Return [X, Y] of the center of cell containing provided text 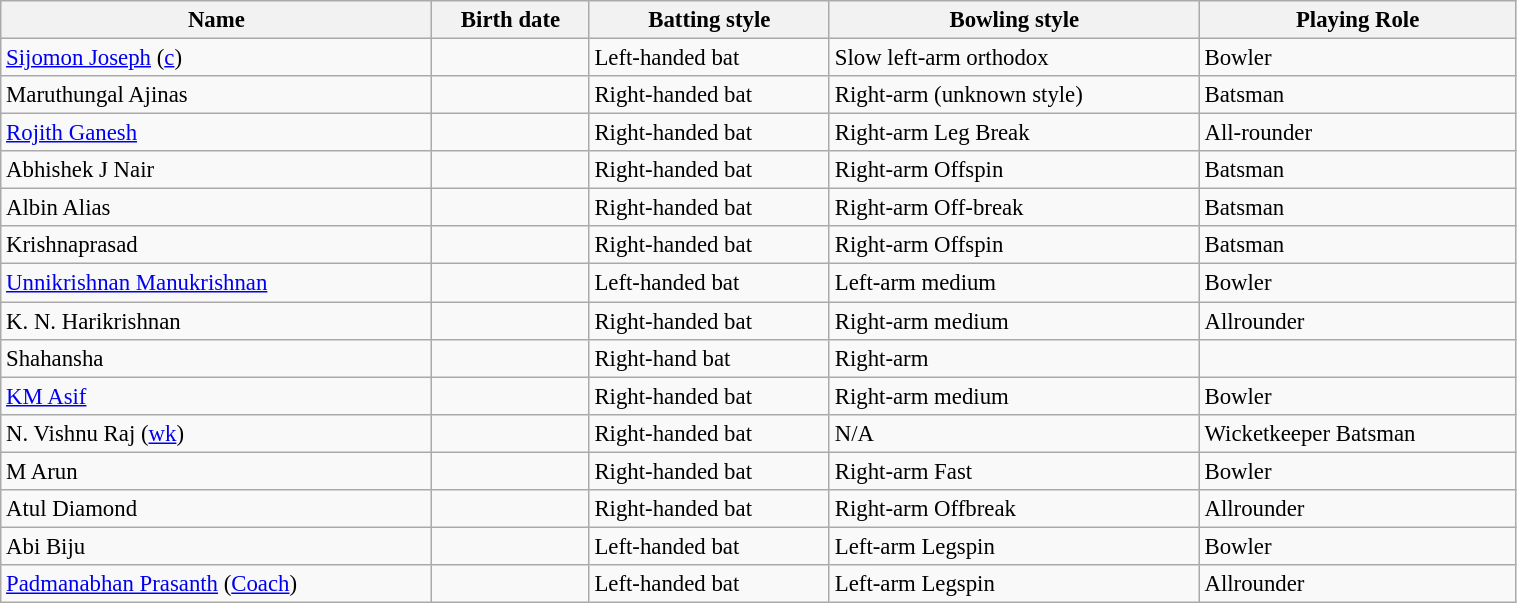
Birth date [510, 20]
Shahansha [216, 358]
Right-arm Fast [1014, 471]
Abi Biju [216, 546]
Right-arm Off-break [1014, 208]
Maruthungal Ajinas [216, 95]
N. Vishnu Raj (wk) [216, 433]
Right-arm [1014, 358]
Right-arm Offbreak [1014, 509]
Sijomon Joseph (c) [216, 58]
KM Asif [216, 396]
Playing Role [1358, 20]
Bowling style [1014, 20]
M Arun [216, 471]
Right-hand bat [709, 358]
Batting style [709, 20]
Unnikrishnan Manukrishnan [216, 283]
Atul Diamond [216, 509]
Slow left-arm orthodox [1014, 58]
Krishnaprasad [216, 245]
Right-arm (unknown style) [1014, 95]
K. N. Harikrishnan [216, 321]
Left-arm medium [1014, 283]
All-rounder [1358, 133]
Wicketkeeper Batsman [1358, 433]
Padmanabhan Prasanth (Coach) [216, 584]
Albin Alias [216, 208]
N/A [1014, 433]
Rojith Ganesh [216, 133]
Right-arm Leg Break [1014, 133]
Abhishek J Nair [216, 170]
Name [216, 20]
